Return the (x, y) coordinate for the center point of the cell that contains the specified text.  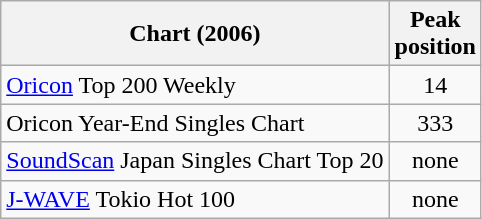
SoundScan Japan Singles Chart Top 20 (195, 161)
Chart (2006) (195, 34)
Peakposition (435, 34)
Oricon Top 200 Weekly (195, 85)
Oricon Year-End Singles Chart (195, 123)
J-WAVE Tokio Hot 100 (195, 199)
333 (435, 123)
14 (435, 85)
